Return the (X, Y) coordinate for the center point of the cell that contains the specified text.  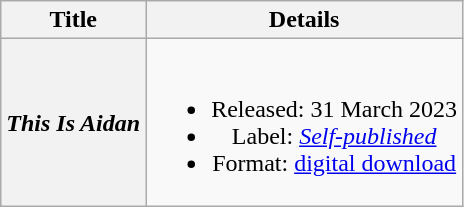
Title (74, 20)
This Is Aidan (74, 122)
Details (304, 20)
Released: 31 March 2023Label: Self-publishedFormat: digital download (304, 122)
